Return (x, y) of the center of cell containing provided text 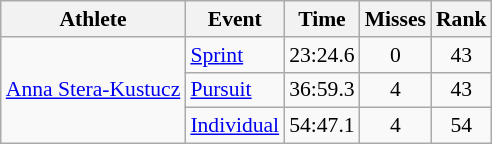
Pursuit (234, 90)
36:59.3 (322, 90)
54:47.1 (322, 126)
54 (462, 126)
Anna Stera-Kustucz (94, 90)
Time (322, 19)
Misses (396, 19)
0 (396, 55)
Athlete (94, 19)
Sprint (234, 55)
23:24.6 (322, 55)
Rank (462, 19)
Individual (234, 126)
Event (234, 19)
